Determine the [x, y] coordinate at the center of the cell enclosing the given text.  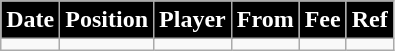
Fee [322, 20]
Position [107, 20]
Player [193, 20]
From [265, 20]
Date [30, 20]
Ref [370, 20]
